Search for the cell housing the specified text and yield its (X, Y) center coordinate. 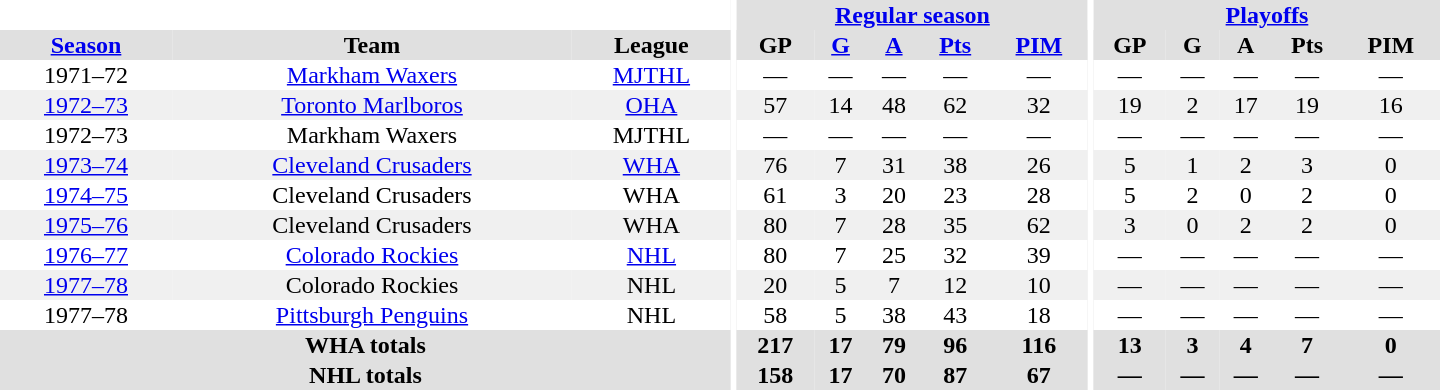
96 (956, 345)
18 (1039, 315)
25 (894, 255)
Regular season (912, 15)
14 (840, 105)
217 (776, 345)
1975–76 (86, 225)
Team (372, 45)
1971–72 (86, 75)
70 (894, 375)
61 (776, 195)
26 (1039, 165)
79 (894, 345)
League (652, 45)
67 (1039, 375)
NHL totals (366, 375)
57 (776, 105)
48 (894, 105)
35 (956, 225)
OHA (652, 105)
58 (776, 315)
87 (956, 375)
Pittsburgh Penguins (372, 315)
1976–77 (86, 255)
10 (1039, 285)
1 (1192, 165)
23 (956, 195)
16 (1391, 105)
1974–75 (86, 195)
43 (956, 315)
Toronto Marlboros (372, 105)
39 (1039, 255)
158 (776, 375)
31 (894, 165)
1973–74 (86, 165)
116 (1039, 345)
76 (776, 165)
WHA totals (366, 345)
13 (1130, 345)
12 (956, 285)
4 (1246, 345)
Season (86, 45)
Playoffs (1267, 15)
